Return [x, y] of the center of cell containing provided text 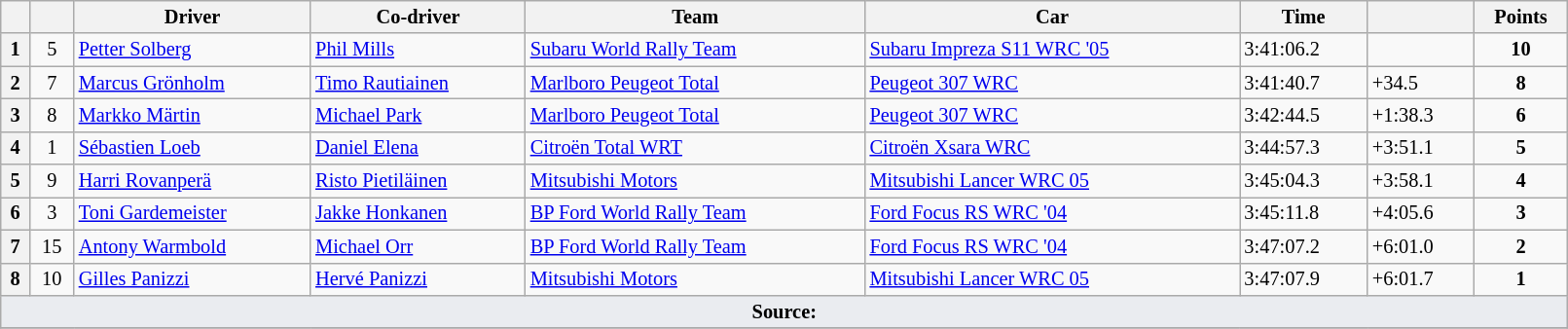
Timo Rautiainen [419, 83]
Toni Gardemeister [193, 213]
Phil Mills [419, 50]
Subaru World Rally Team [695, 50]
3:45:04.3 [1304, 181]
3:44:57.3 [1304, 148]
3:41:40.7 [1304, 83]
+4:05.6 [1421, 213]
15 [53, 246]
Source: [784, 311]
Marcus Grönholm [193, 83]
Citroën Total WRT [695, 148]
Michael Orr [419, 246]
Car [1053, 17]
3:47:07.2 [1304, 246]
3:42:44.5 [1304, 115]
Petter Solberg [193, 50]
Hervé Panizzi [419, 279]
Team [695, 17]
Subaru Impreza S11 WRC '05 [1053, 50]
9 [53, 181]
Gilles Panizzi [193, 279]
+3:58.1 [1421, 181]
Co-driver [419, 17]
Time [1304, 17]
+6:01.0 [1421, 246]
3:41:06.2 [1304, 50]
Citroën Xsara WRC [1053, 148]
Markko Märtin [193, 115]
3:47:07.9 [1304, 279]
Risto Pietiläinen [419, 181]
+3:51.1 [1421, 148]
Driver [193, 17]
Sébastien Loeb [193, 148]
Michael Park [419, 115]
Jakke Honkanen [419, 213]
Antony Warmbold [193, 246]
Harri Rovanperä [193, 181]
+34.5 [1421, 83]
Points [1520, 17]
+6:01.7 [1421, 279]
Daniel Elena [419, 148]
+1:38.3 [1421, 115]
3:45:11.8 [1304, 213]
